Pinpoint the cell where the given text exists, returning its (X, Y) midpoint coordinate. 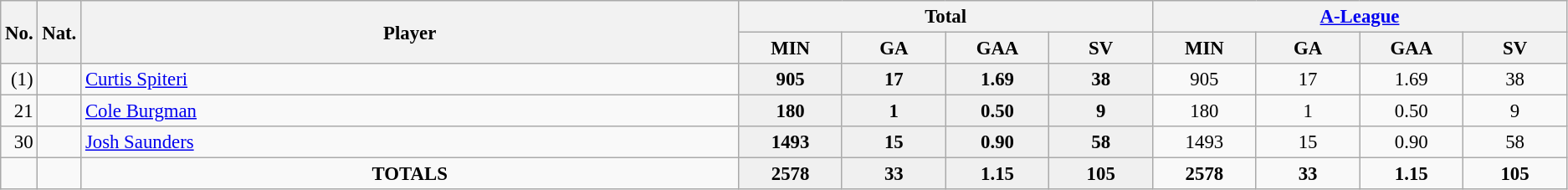
TOTALS (410, 174)
No. (19, 32)
(1) (19, 80)
30 (19, 142)
Curtis Spiteri (410, 80)
Josh Saunders (410, 142)
Nat. (59, 32)
A-League (1360, 17)
21 (19, 111)
Total (945, 17)
Cole Burgman (410, 111)
Player (410, 32)
